Output the (X, Y) coordinate of the center of the cell containing the given text.  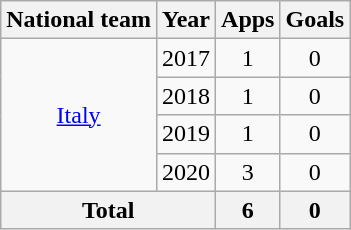
National team (79, 20)
Italy (79, 115)
2017 (186, 58)
3 (248, 172)
Total (108, 210)
Year (186, 20)
2020 (186, 172)
6 (248, 210)
2018 (186, 96)
2019 (186, 134)
Goals (315, 20)
Apps (248, 20)
